Return [x, y] of the center of cell containing provided text 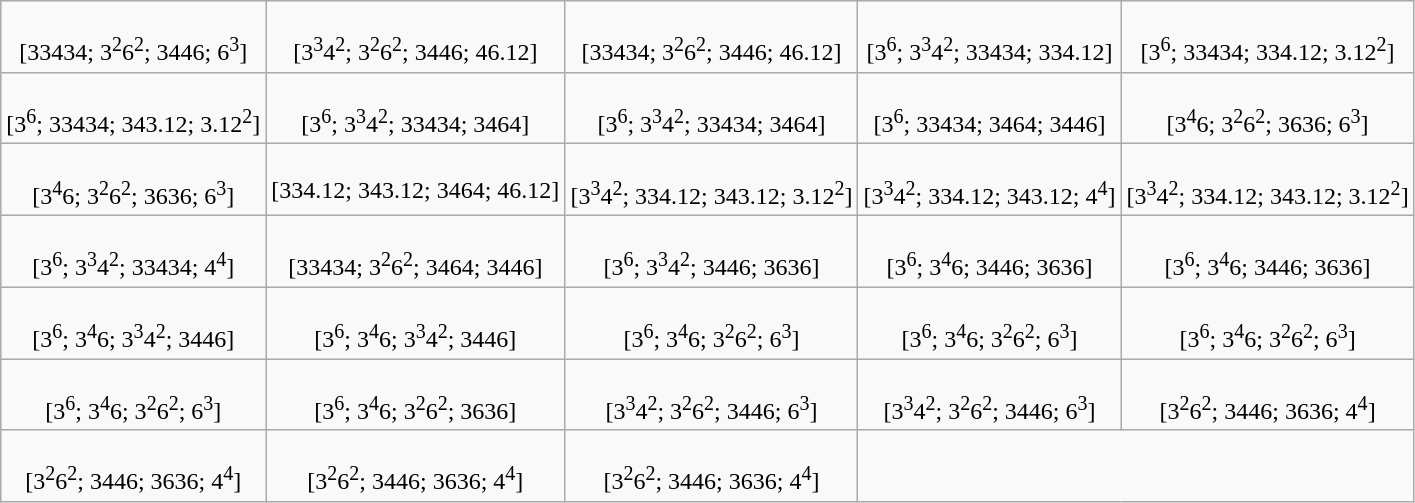
[36; 33434; 334.12; 3.122] [1268, 37]
[33434; 3262; 3446; 63] [134, 37]
[33434; 3262; 3446; 46.12] [712, 37]
[36; 346; 3262; 3636] [416, 395]
[36; 3342; 33434; 44] [134, 251]
[36; 33434; 3464; 3446] [990, 108]
[36; 3342; 3446; 3636] [712, 251]
[3342; 334.12; 343.12; 44] [990, 180]
[3342; 3262; 3446; 46.12] [416, 37]
[334.12; 343.12; 3464; 46.12] [416, 180]
[36; 3342; 33434; 334.12] [990, 37]
[33434; 3262; 3464; 3446] [416, 251]
[36; 33434; 343.12; 3.122] [134, 108]
